Capture the cell that displays the provided text and extract its [x, y] central coordinate. 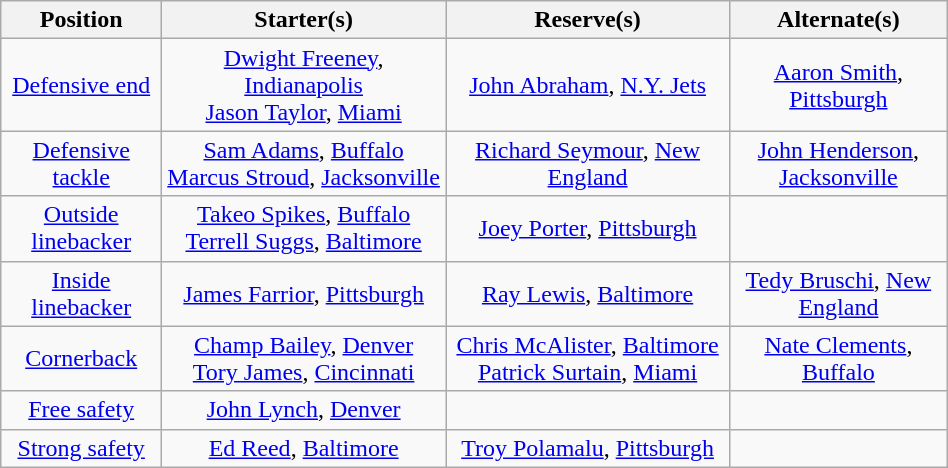
John Henderson, Jacksonville [839, 164]
Richard Seymour, New England [588, 164]
Defensive end [82, 85]
Chris McAlister, Baltimore Patrick Surtain, Miami [588, 358]
Joey Porter, Pittsburgh [588, 228]
Reserve(s) [588, 20]
Position [82, 20]
Champ Bailey, Denver Tory James, Cincinnati [304, 358]
Tedy Bruschi, New England [839, 294]
Inside linebacker [82, 294]
Nate Clements, Buffalo [839, 358]
Ray Lewis, Baltimore [588, 294]
Starter(s) [304, 20]
Dwight Freeney, Indianapolis Jason Taylor, Miami [304, 85]
Defensive tackle [82, 164]
John Lynch, Denver [304, 410]
John Abraham, N.Y. Jets [588, 85]
Troy Polamalu, Pittsburgh [588, 448]
James Farrior, Pittsburgh [304, 294]
Takeo Spikes, Buffalo Terrell Suggs, Baltimore [304, 228]
Ed Reed, Baltimore [304, 448]
Sam Adams, Buffalo Marcus Stroud, Jacksonville [304, 164]
Outside linebacker [82, 228]
Strong safety [82, 448]
Free safety [82, 410]
Alternate(s) [839, 20]
Aaron Smith, Pittsburgh [839, 85]
Cornerback [82, 358]
